Output the (x, y) coordinate of the center of the cell containing the given text.  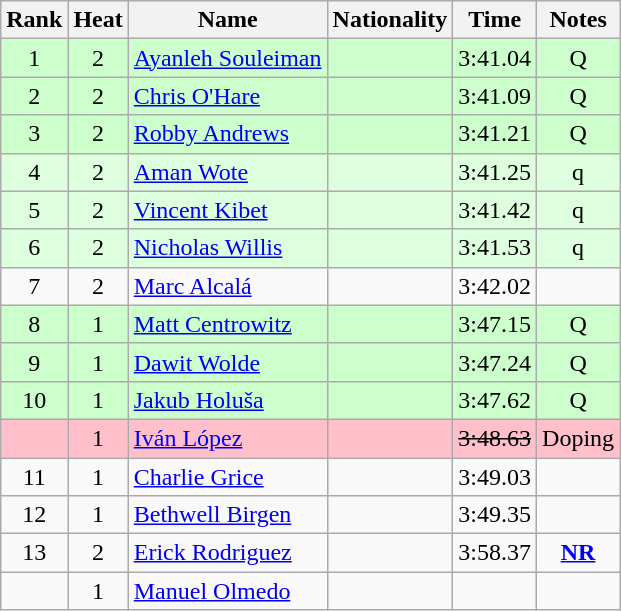
Doping (578, 438)
3:47.62 (495, 400)
3:47.24 (495, 362)
3:41.04 (495, 58)
12 (34, 515)
Name (228, 20)
9 (34, 362)
5 (34, 210)
Notes (578, 20)
10 (34, 400)
3:41.09 (495, 96)
Marc Alcalá (228, 286)
Robby Andrews (228, 134)
3:48.63 (495, 438)
13 (34, 553)
Rank (34, 20)
11 (34, 477)
Matt Centrowitz (228, 324)
3:41.53 (495, 248)
3:42.02 (495, 286)
Bethwell Birgen (228, 515)
Nationality (390, 20)
NR (578, 553)
Vincent Kibet (228, 210)
Iván López (228, 438)
6 (34, 248)
Time (495, 20)
Jakub Holuša (228, 400)
8 (34, 324)
3 (34, 134)
3:41.21 (495, 134)
Ayanleh Souleiman (228, 58)
3:58.37 (495, 553)
Manuel Olmedo (228, 591)
3:49.03 (495, 477)
Aman Wote (228, 172)
Heat (98, 20)
Charlie Grice (228, 477)
Nicholas Willis (228, 248)
3:41.25 (495, 172)
Erick Rodriguez (228, 553)
3:41.42 (495, 210)
4 (34, 172)
Dawit Wolde (228, 362)
3:47.15 (495, 324)
3:49.35 (495, 515)
Chris O'Hare (228, 96)
7 (34, 286)
